Identify which cell holds the provided text, then report its [x, y] central coordinate. 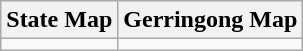
State Map [60, 20]
Gerringong Map [210, 20]
